Provide the [x, y] coordinate of the cell's center where the given text is located.  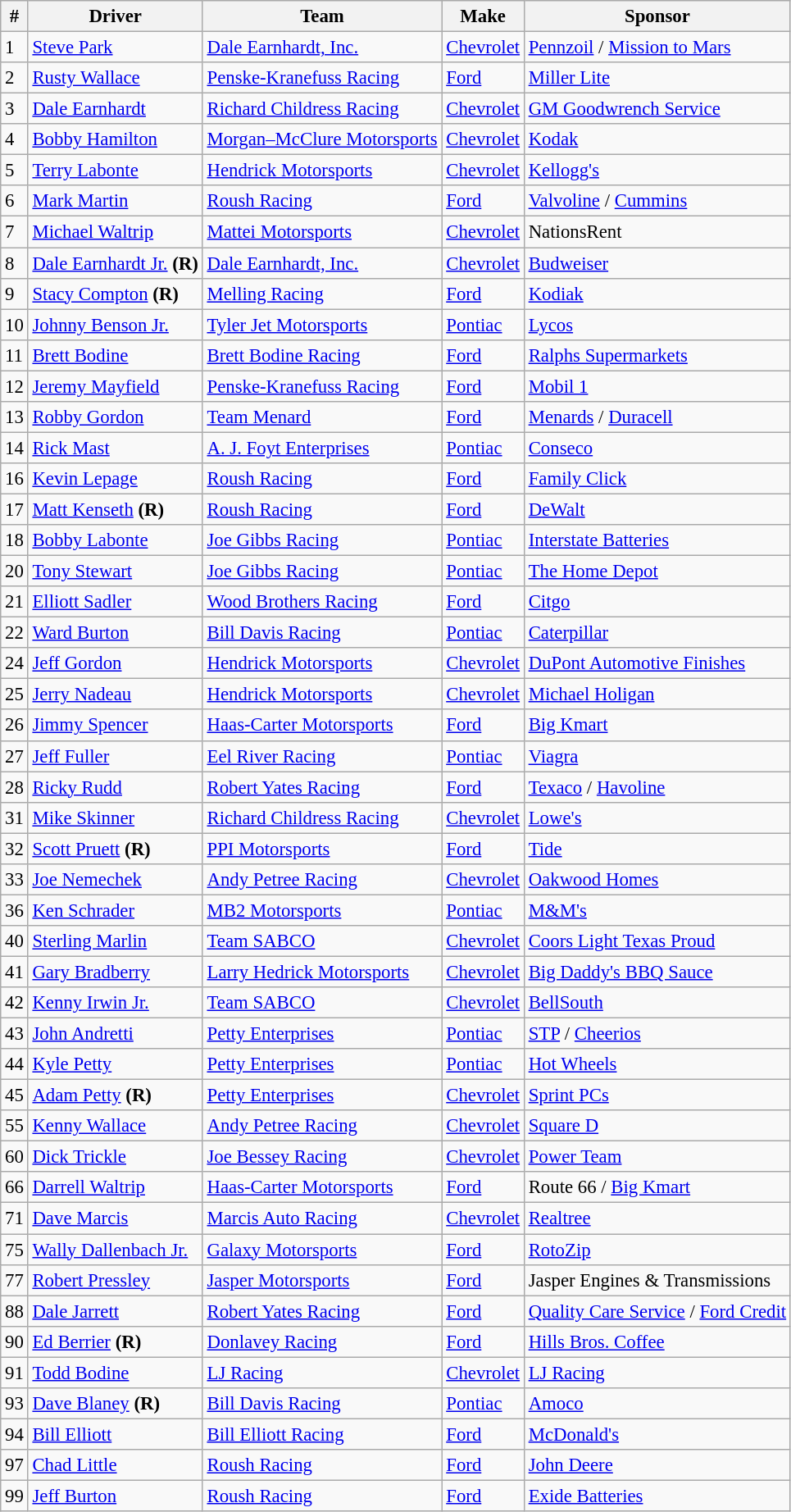
Texaco / Havoline [657, 787]
Jasper Engines & Transmissions [657, 1280]
45 [15, 1095]
Ricky Rudd [115, 787]
Ed Berrier (R) [115, 1341]
Joe Bessey Racing [322, 1157]
Miller Lite [657, 78]
Pennzoil / Mission to Mars [657, 48]
Galaxy Motorsports [322, 1250]
Jeff Burton [115, 1496]
Rusty Wallace [115, 78]
Matt Kenseth (R) [115, 509]
Tyler Jet Motorsports [322, 325]
Hot Wheels [657, 1064]
Jeff Gordon [115, 663]
28 [15, 787]
94 [15, 1434]
Eel River Racing [322, 756]
27 [15, 756]
Conseco [657, 448]
77 [15, 1280]
Kellogg's [657, 171]
STP / Cheerios [657, 1034]
Caterpillar [657, 633]
7 [15, 232]
60 [15, 1157]
Rick Mast [115, 448]
Chad Little [115, 1465]
Robby Gordon [115, 417]
3 [15, 109]
10 [15, 325]
Sponsor [657, 16]
Power Team [657, 1157]
Team [322, 16]
36 [15, 910]
32 [15, 849]
75 [15, 1250]
Interstate Batteries [657, 540]
26 [15, 726]
Larry Hedrick Motorsports [322, 972]
Mattei Motorsports [322, 232]
6 [15, 201]
John Andretti [115, 1034]
24 [15, 663]
Kenny Irwin Jr. [115, 1003]
Citgo [657, 602]
Make [483, 16]
Johnny Benson Jr. [115, 325]
Donlavey Racing [322, 1341]
Route 66 / Big Kmart [657, 1188]
91 [15, 1373]
Stacy Compton (R) [115, 294]
Brett Bodine [115, 355]
Kevin Lepage [115, 479]
Lowe's [657, 817]
PPI Motorsports [322, 849]
Morgan–McClure Motorsports [322, 139]
22 [15, 633]
Jeff Fuller [115, 756]
Tony Stewart [115, 572]
McDonald's [657, 1434]
Dale Jarrett [115, 1311]
Dale Earnhardt Jr. (R) [115, 263]
Dave Blaney (R) [115, 1404]
42 [15, 1003]
Sprint PCs [657, 1095]
Dale Earnhardt [115, 109]
Bobby Hamilton [115, 139]
Gary Bradberry [115, 972]
Michael Waltrip [115, 232]
RotoZip [657, 1250]
Wally Dallenbach Jr. [115, 1250]
66 [15, 1188]
Wood Brothers Racing [322, 602]
Kodiak [657, 294]
Family Click [657, 479]
90 [15, 1341]
9 [15, 294]
14 [15, 448]
Adam Petty (R) [115, 1095]
Mike Skinner [115, 817]
Ralphs Supermarkets [657, 355]
Coors Light Texas Proud [657, 941]
11 [15, 355]
Hills Bros. Coffee [657, 1341]
Exide Batteries [657, 1496]
Jerry Nadeau [115, 695]
Steve Park [115, 48]
Driver [115, 16]
41 [15, 972]
M&M's [657, 910]
Jeremy Mayfield [115, 386]
# [15, 16]
13 [15, 417]
Robert Pressley [115, 1280]
A. J. Foyt Enterprises [322, 448]
21 [15, 602]
Valvoline / Cummins [657, 201]
97 [15, 1465]
Bill Elliott Racing [322, 1434]
16 [15, 479]
Oakwood Homes [657, 880]
31 [15, 817]
John Deere [657, 1465]
Todd Bodine [115, 1373]
Melling Racing [322, 294]
Joe Nemechek [115, 880]
Dave Marcis [115, 1218]
Lycos [657, 325]
Brett Bodine Racing [322, 355]
55 [15, 1126]
Kodak [657, 139]
Scott Pruett (R) [115, 849]
Budweiser [657, 263]
88 [15, 1311]
18 [15, 540]
Terry Labonte [115, 171]
Kenny Wallace [115, 1126]
99 [15, 1496]
Sterling Marlin [115, 941]
Darrell Waltrip [115, 1188]
GM Goodwrench Service [657, 109]
Big Kmart [657, 726]
Bill Elliott [115, 1434]
93 [15, 1404]
33 [15, 880]
40 [15, 941]
Big Daddy's BBQ Sauce [657, 972]
2 [15, 78]
Kyle Petty [115, 1064]
Menards / Duracell [657, 417]
17 [15, 509]
Mobil 1 [657, 386]
MB2 Motorsports [322, 910]
Square D [657, 1126]
Realtree [657, 1218]
Viagra [657, 756]
Marcis Auto Racing [322, 1218]
Mark Martin [115, 201]
Ward Burton [115, 633]
44 [15, 1064]
DuPont Automotive Finishes [657, 663]
20 [15, 572]
Tide [657, 849]
Amoco [657, 1404]
The Home Depot [657, 572]
Dick Trickle [115, 1157]
5 [15, 171]
25 [15, 695]
1 [15, 48]
Michael Holigan [657, 695]
BellSouth [657, 1003]
71 [15, 1218]
Jasper Motorsports [322, 1280]
Ken Schrader [115, 910]
NationsRent [657, 232]
12 [15, 386]
4 [15, 139]
8 [15, 263]
Bobby Labonte [115, 540]
Jimmy Spencer [115, 726]
Elliott Sadler [115, 602]
DeWalt [657, 509]
43 [15, 1034]
Quality Care Service / Ford Credit [657, 1311]
Team Menard [322, 417]
